Locate the cell with the specified text and output its (x, y) center coordinate. 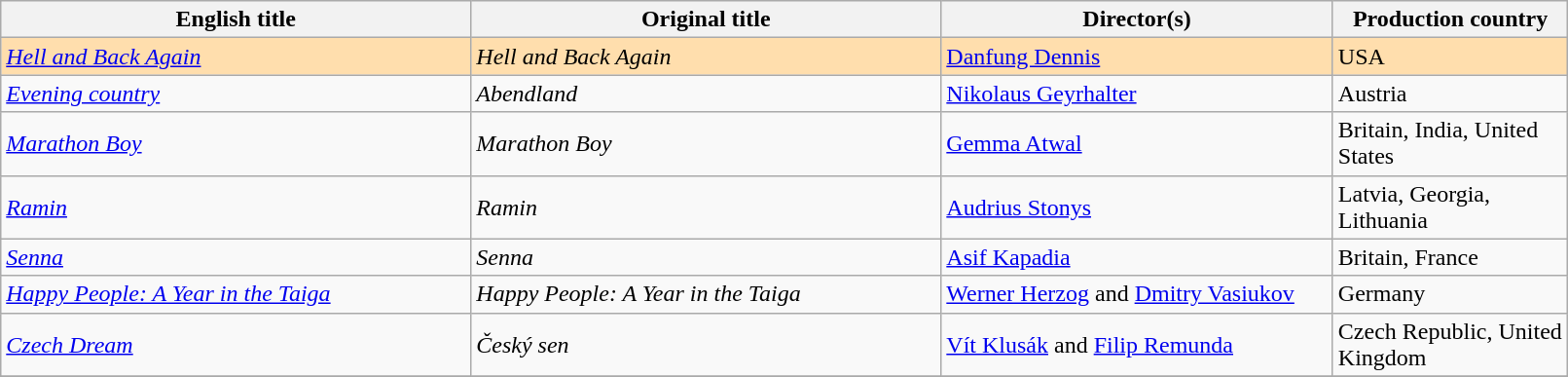
Abendland (707, 94)
Austria (1450, 94)
Audrius Stonys (1137, 207)
Czech Dream (236, 345)
Czech Republic, United Kingdom (1450, 345)
Gemma Atwal (1137, 144)
English title (236, 19)
Latvia, Georgia, Lithuania (1450, 207)
Český sen (707, 345)
Production country (1450, 19)
Nikolaus Geyrhalter (1137, 94)
Vít Klusák and Filip Remunda (1137, 345)
USA (1450, 57)
Evening country (236, 94)
Asif Kapadia (1137, 257)
Danfung Dennis (1137, 57)
Director(s) (1137, 19)
Britain, India, United States (1450, 144)
Britain, France (1450, 257)
Germany (1450, 294)
Original title (707, 19)
Werner Herzog and Dmitry Vasiukov (1137, 294)
